Extract the (X, Y) coordinate from the center of the cell holding the provided text.  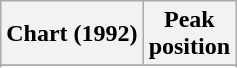
Chart (1992) (72, 34)
Peakposition (189, 34)
